Detect which cell encompasses the target text, then output its (X, Y) center coordinate. 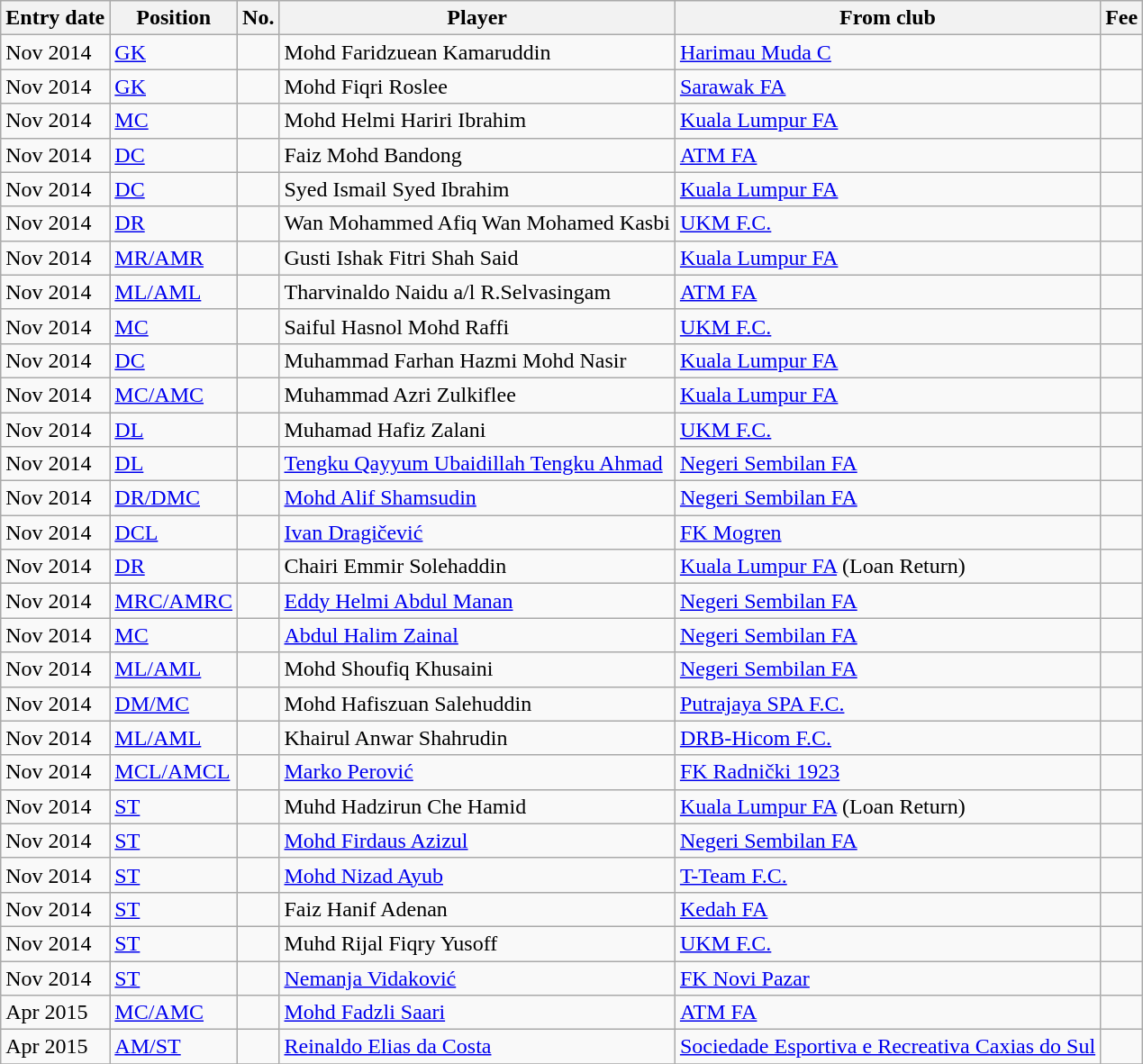
Faiz Hanif Adenan (477, 909)
Mohd Helmi Hariri Ibrahim (477, 121)
From club (887, 18)
DRB-Hicom F.C. (887, 738)
FK Novi Pazar (887, 978)
FK Radnički 1923 (887, 772)
MR/AMR (174, 258)
Mohd Fiqri Roslee (477, 86)
DM/MC (174, 704)
Mohd Nizad Ayub (477, 875)
Mohd Hafiszuan Salehuddin (477, 704)
Wan Mohammed Afiq Wan Mohamed Kasbi (477, 223)
Harimau Muda C (887, 52)
T-Team F.C. (887, 875)
Gusti Ishak Fitri Shah Said (477, 258)
Nemanja Vidaković (477, 978)
Mohd Alif Shamsudin (477, 498)
Reinaldo Elias da Costa (477, 1047)
Kedah FA (887, 909)
AM/ST (174, 1047)
Mohd Faridzuean Kamaruddin (477, 52)
Entry date (56, 18)
Eddy Helmi Abdul Manan (477, 601)
Position (174, 18)
Mohd Fadzli Saari (477, 1013)
Sociedade Esportiva e Recreativa Caxias do Sul (887, 1047)
Syed Ismail Syed Ibrahim (477, 189)
No. (259, 18)
Muhamad Hafiz Zalani (477, 430)
Sarawak FA (887, 86)
Tengku Qayyum Ubaidillah Tengku Ahmad (477, 464)
Faiz Mohd Bandong (477, 155)
Chairi Emmir Solehaddin (477, 567)
Muhammad Azri Zulkiflee (477, 395)
Muhd Rijal Fiqry Yusoff (477, 943)
Mohd Firdaus Azizul (477, 841)
DR/DMC (174, 498)
Tharvinaldo Naidu a/l R.Selvasingam (477, 292)
Player (477, 18)
DCL (174, 532)
Muhd Hadzirun Che Hamid (477, 806)
MRC/AMRC (174, 601)
Ivan Dragičević (477, 532)
Fee (1122, 18)
FK Mogren (887, 532)
Abdul Halim Zainal (477, 635)
MCL/AMCL (174, 772)
Khairul Anwar Shahrudin (477, 738)
Muhammad Farhan Hazmi Mohd Nasir (477, 360)
Marko Perović (477, 772)
Mohd Shoufiq Khusaini (477, 669)
Saiful Hasnol Mohd Raffi (477, 326)
Putrajaya SPA F.C. (887, 704)
